Scan for the cell matching the given text and deliver its (X, Y) coordinate at center. 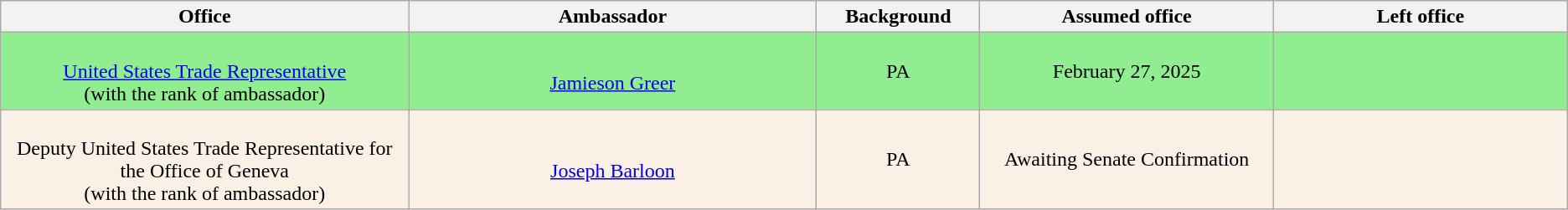
February 27, 2025 (1127, 71)
Background (898, 17)
Left office (1421, 17)
Deputy United States Trade Representative for the Office of Geneva(with the rank of ambassador) (204, 159)
Assumed office (1127, 17)
Joseph Barloon (613, 159)
Awaiting Senate Confirmation (1127, 159)
Office (204, 17)
Jamieson Greer (613, 71)
United States Trade Representative(with the rank of ambassador) (204, 71)
Ambassador (613, 17)
